Identify which cell holds the provided text, then report its [X, Y] central coordinate. 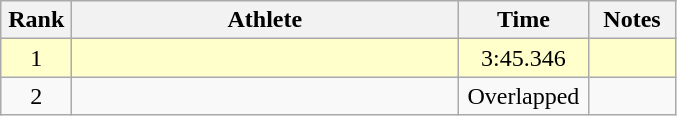
3:45.346 [524, 58]
1 [36, 58]
2 [36, 96]
Overlapped [524, 96]
Notes [632, 20]
Time [524, 20]
Rank [36, 20]
Athlete [265, 20]
